Extract the (X, Y) coordinate from the center of the cell holding the provided text.  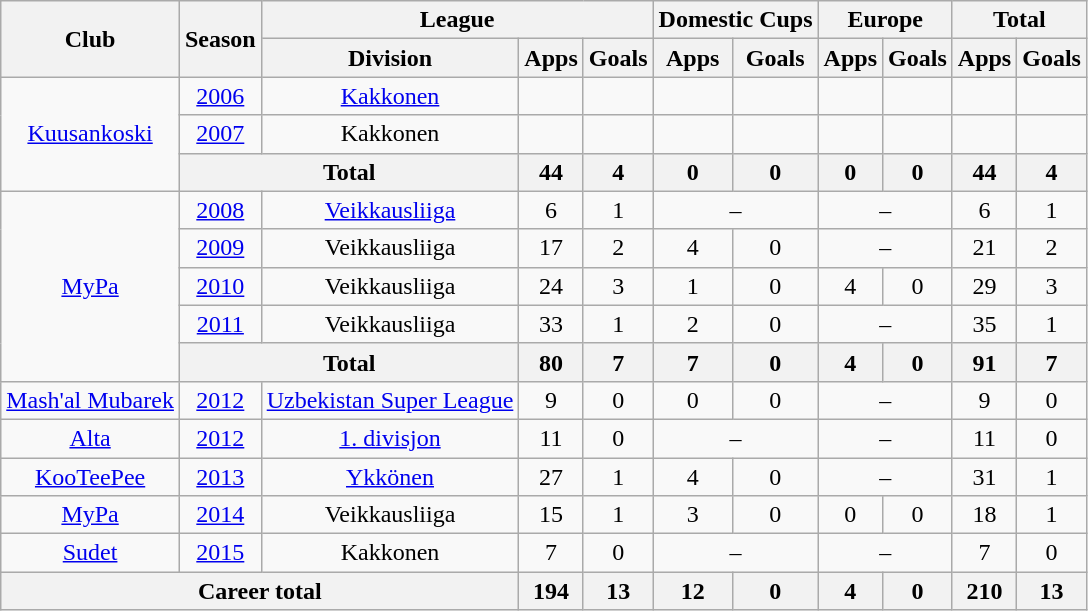
Season (220, 39)
Mash'al Mubarek (90, 400)
17 (551, 248)
31 (984, 477)
Kuusankoski (90, 134)
Europe (885, 20)
24 (551, 286)
Uzbekistan Super League (390, 400)
35 (984, 324)
2015 (220, 553)
194 (551, 591)
Sudet (90, 553)
27 (551, 477)
80 (551, 362)
Ykkönen (390, 477)
2009 (220, 248)
Career total (260, 591)
2006 (220, 96)
2008 (220, 210)
2011 (220, 324)
21 (984, 248)
18 (984, 515)
KooTeePee (90, 477)
15 (551, 515)
1. divisjon (390, 438)
29 (984, 286)
Club (90, 39)
Division (390, 58)
League (457, 20)
2014 (220, 515)
91 (984, 362)
2007 (220, 134)
12 (692, 591)
2013 (220, 477)
2010 (220, 286)
210 (984, 591)
Domestic Cups (736, 20)
Alta (90, 438)
33 (551, 324)
